Determine the [X, Y] coordinate at the center of the cell enclosing the given text.  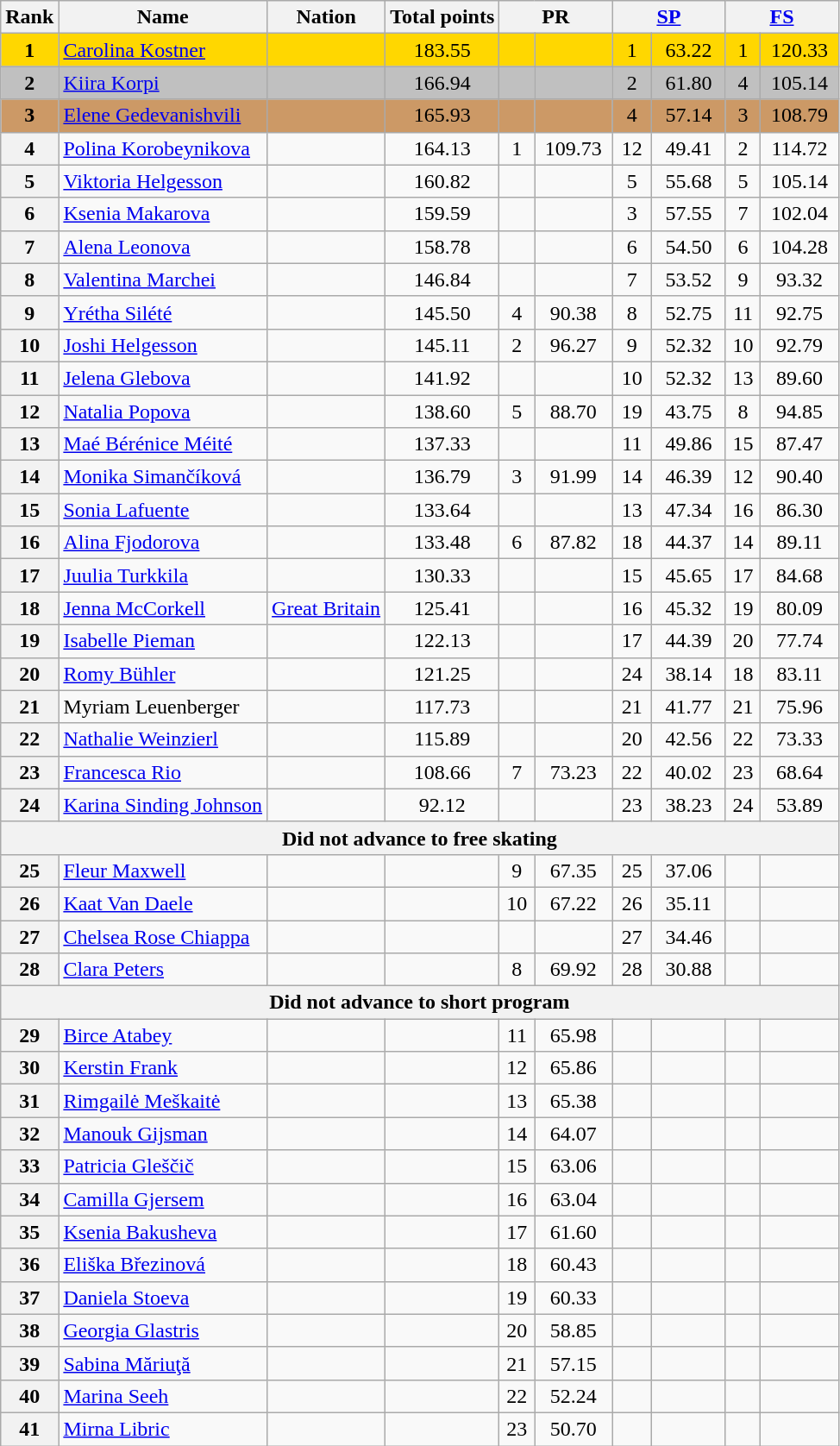
54.50 [688, 247]
55.68 [688, 181]
Clara Peters [163, 970]
86.30 [799, 510]
Georgia Glastris [163, 1330]
89.60 [799, 378]
Ksenia Makarova [163, 214]
40 [29, 1396]
Ksenia Bakusheva [163, 1232]
49.41 [688, 148]
Myriam Leuenberger [163, 707]
38.23 [688, 805]
73.33 [799, 739]
91.99 [574, 477]
83.11 [799, 674]
63.22 [688, 50]
60.33 [574, 1298]
Joshi Helgesson [163, 345]
102.04 [799, 214]
37 [29, 1298]
Camilla Gjersem [163, 1199]
29 [29, 1035]
Nation [326, 17]
31 [29, 1101]
Total points [442, 17]
63.06 [574, 1166]
133.48 [442, 543]
160.82 [442, 181]
89.11 [799, 543]
122.13 [442, 641]
44.39 [688, 641]
SP [669, 17]
61.80 [688, 83]
141.92 [442, 378]
Romy Bühler [163, 674]
115.89 [442, 739]
Elene Gedevanishvili [163, 116]
Patricia Gleščič [163, 1166]
Birce Atabey [163, 1035]
92.79 [799, 345]
Eliška Březinová [163, 1265]
80.09 [799, 608]
Name [163, 17]
93.32 [799, 280]
121.25 [442, 674]
120.33 [799, 50]
38 [29, 1330]
Viktoria Helgesson [163, 181]
58.85 [574, 1330]
88.70 [574, 412]
33 [29, 1166]
Natalia Popova [163, 412]
FS [781, 17]
Juulia Turkkila [163, 575]
77.74 [799, 641]
136.79 [442, 477]
57.55 [688, 214]
44.37 [688, 543]
32 [29, 1134]
166.94 [442, 83]
Monika Simančíková [163, 477]
57.15 [574, 1363]
Karina Sinding Johnson [163, 805]
36 [29, 1265]
145.50 [442, 312]
Francesca Rio [163, 772]
Nathalie Weinzierl [163, 739]
Valentina Marchei [163, 280]
Yrétha Silété [163, 312]
46.39 [688, 477]
34.46 [688, 936]
Kiira Korpi [163, 83]
108.79 [799, 116]
30.88 [688, 970]
145.11 [442, 345]
49.86 [688, 444]
75.96 [799, 707]
53.52 [688, 280]
65.38 [574, 1101]
94.85 [799, 412]
Sabina Măriuţă [163, 1363]
96.27 [574, 345]
Manouk Gijsman [163, 1134]
52.75 [688, 312]
Daniela Stoeva [163, 1298]
Sonia Lafuente [163, 510]
125.41 [442, 608]
63.04 [574, 1199]
64.07 [574, 1134]
45.32 [688, 608]
114.72 [799, 148]
38.14 [688, 674]
PR [555, 17]
47.34 [688, 510]
90.40 [799, 477]
Rimgailė Meškaitė [163, 1101]
57.14 [688, 116]
Marina Seeh [163, 1396]
Chelsea Rose Chiappa [163, 936]
133.64 [442, 510]
35 [29, 1232]
60.43 [574, 1265]
52.24 [574, 1396]
Did not advance to free skating [419, 838]
92.75 [799, 312]
165.93 [442, 116]
90.38 [574, 312]
130.33 [442, 575]
Great Britain [326, 608]
Fleur Maxwell [163, 871]
Mirna Libric [163, 1429]
67.22 [574, 903]
41 [29, 1429]
87.47 [799, 444]
Kerstin Frank [163, 1068]
Maé Bérénice Méité [163, 444]
39 [29, 1363]
117.73 [442, 707]
42.56 [688, 739]
35.11 [688, 903]
108.66 [442, 772]
61.60 [574, 1232]
73.23 [574, 772]
Carolina Kostner [163, 50]
87.82 [574, 543]
68.64 [799, 772]
65.86 [574, 1068]
Alena Leonova [163, 247]
158.78 [442, 247]
30 [29, 1068]
92.12 [442, 805]
43.75 [688, 412]
53.89 [799, 805]
67.35 [574, 871]
34 [29, 1199]
50.70 [574, 1429]
183.55 [442, 50]
Rank [29, 17]
Alina Fjodorova [163, 543]
Kaat Van Daele [163, 903]
37.06 [688, 871]
164.13 [442, 148]
41.77 [688, 707]
159.59 [442, 214]
109.73 [574, 148]
Did not advance to short program [419, 1003]
Jelena Glebova [163, 378]
40.02 [688, 772]
Polina Korobeynikova [163, 148]
137.33 [442, 444]
45.65 [688, 575]
65.98 [574, 1035]
Isabelle Pieman [163, 641]
Jenna McCorkell [163, 608]
84.68 [799, 575]
69.92 [574, 970]
104.28 [799, 247]
146.84 [442, 280]
138.60 [442, 412]
